Output the [x, y] coordinate of the center of the cell containing the given text.  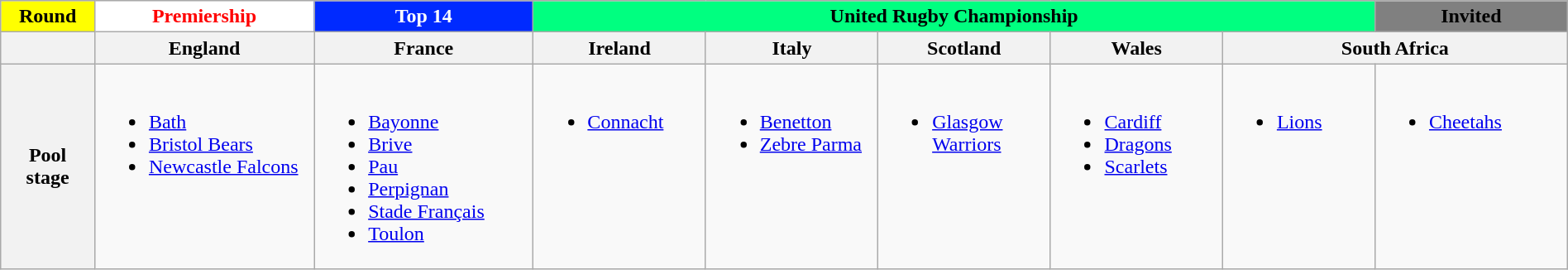
Ireland [619, 48]
Wales [1136, 48]
Round [48, 17]
Pool stage [48, 166]
Glasgow Warriors [964, 166]
Invited [1470, 17]
Top 14 [423, 17]
Italy [791, 48]
England [203, 48]
Connacht [619, 166]
BayonneBrivePauPerpignanStade FrançaisToulon [423, 166]
BenettonZebre Parma [791, 166]
France [423, 48]
United Rugby Championship [954, 17]
Scotland [964, 48]
South Africa [1394, 48]
Premiership [203, 17]
BathBristol BearsNewcastle Falcons [203, 166]
Cheetahs [1470, 166]
Lions [1298, 166]
CardiffDragonsScarlets [1136, 166]
